Return [X, Y] of the center of cell containing provided text 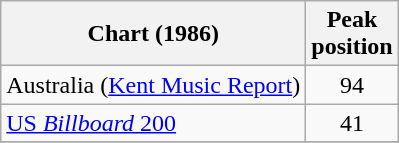
94 [352, 85]
Peakposition [352, 34]
Chart (1986) [154, 34]
US Billboard 200 [154, 123]
41 [352, 123]
Australia (Kent Music Report) [154, 85]
